Locate the cell with the specified text and output its [X, Y] center coordinate. 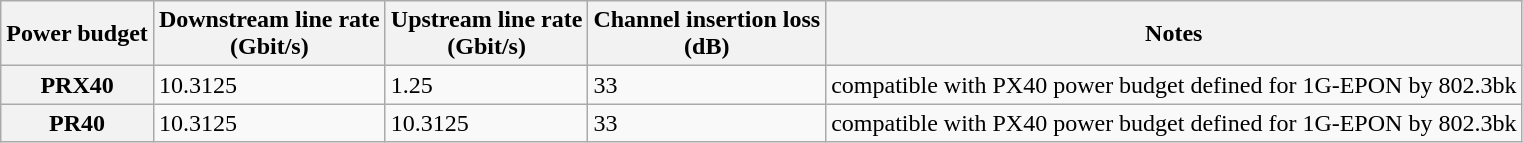
Notes [1174, 34]
Downstream line rate (Gbit/s) [269, 34]
Upstream line rate (Gbit/s) [486, 34]
PR40 [78, 123]
1.25 [486, 85]
Channel insertion loss (dB) [707, 34]
Power budget [78, 34]
PRX40 [78, 85]
